Find where the given text appears and provide that cell's center as [x, y] coordinate. 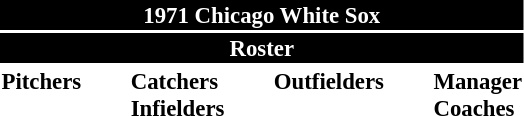
Roster [262, 48]
1971 Chicago White Sox [262, 15]
